Detect which cell encompasses the target text, then output its [x, y] center coordinate. 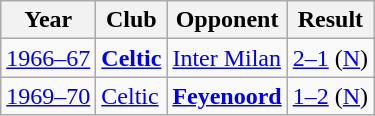
Year [48, 20]
1969–70 [48, 96]
1966–67 [48, 58]
Club [132, 20]
1–2 (N) [330, 96]
Feyenoord [227, 96]
Opponent [227, 20]
2–1 (N) [330, 58]
Inter Milan [227, 58]
Result [330, 20]
